Return the (x, y) coordinate for the center point of the cell that contains the specified text.  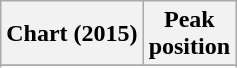
Chart (2015) (72, 34)
Peak position (189, 34)
